From the cell containing the given text, extract its center point as [x, y] coordinate. 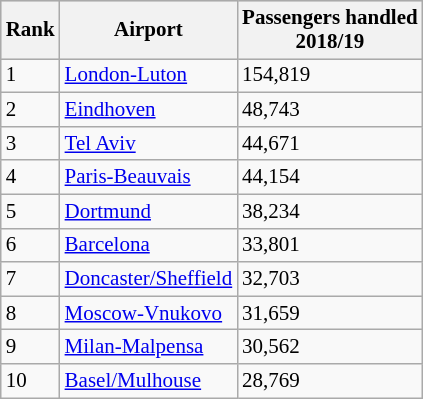
Passengers handled 2018/19 [330, 30]
8 [30, 313]
38,234 [330, 211]
28,769 [330, 381]
4 [30, 177]
10 [30, 381]
Doncaster/Sheffield [148, 279]
154,819 [330, 76]
Tel Aviv [148, 143]
1 [30, 76]
31,659 [330, 313]
London-Luton [148, 76]
Moscow-Vnukovo [148, 313]
3 [30, 143]
Eindhoven [148, 110]
33,801 [330, 245]
2 [30, 110]
6 [30, 245]
32,703 [330, 279]
Basel/Mulhouse [148, 381]
48,743 [330, 110]
9 [30, 347]
5 [30, 211]
44,154 [330, 177]
Rank [30, 30]
Airport [148, 30]
30,562 [330, 347]
44,671 [330, 143]
Paris-Beauvais [148, 177]
Dortmund [148, 211]
Barcelona [148, 245]
7 [30, 279]
Milan-Malpensa [148, 347]
